Return (x, y) of the center of cell containing provided text 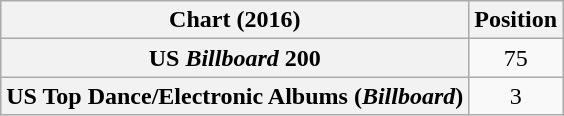
Chart (2016) (235, 20)
US Top Dance/Electronic Albums (Billboard) (235, 96)
Position (516, 20)
3 (516, 96)
75 (516, 58)
US Billboard 200 (235, 58)
